From the cell containing the given text, extract its center point as (X, Y) coordinate. 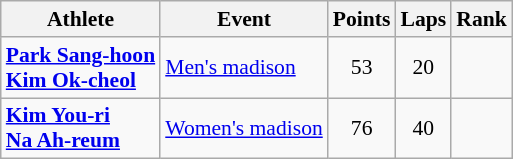
Women's madison (244, 128)
76 (362, 128)
20 (424, 68)
Athlete (80, 19)
Event (244, 19)
Kim You-riNa Ah-reum (80, 128)
Park Sang-hoonKim Ok-cheol (80, 68)
Rank (482, 19)
53 (362, 68)
Laps (424, 19)
40 (424, 128)
Men's madison (244, 68)
Points (362, 19)
